Extract the [X, Y] coordinate from the center of the cell holding the provided text.  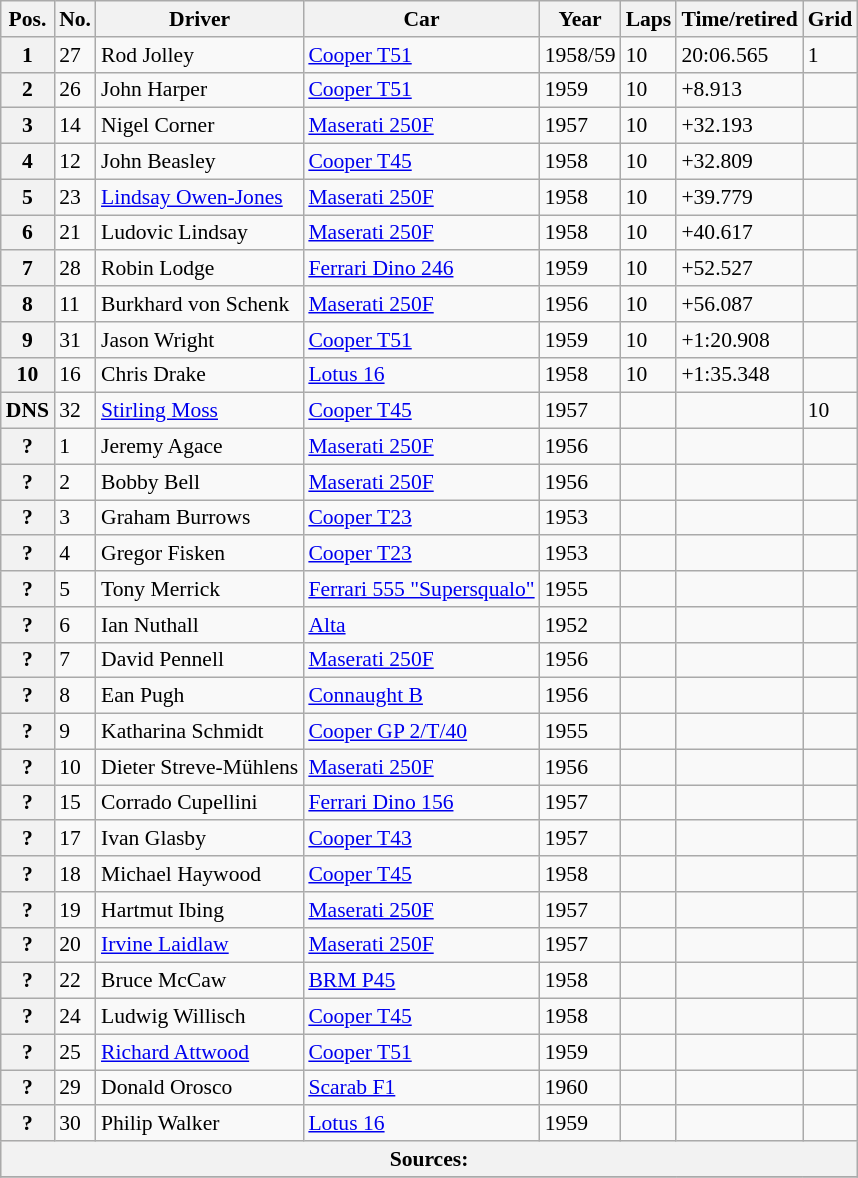
20 [75, 945]
+1:35.348 [739, 375]
John Harper [200, 90]
+1:20.908 [739, 340]
18 [75, 874]
Ian Nuthall [200, 625]
Nigel Corner [200, 126]
Ludovic Lindsay [200, 233]
21 [75, 233]
22 [75, 981]
32 [75, 411]
30 [75, 1124]
1958/59 [580, 55]
1960 [580, 1088]
+8.913 [739, 90]
No. [75, 19]
Pos. [28, 19]
31 [75, 340]
Tony Merrick [200, 589]
Corrado Cupellini [200, 803]
Jason Wright [200, 340]
29 [75, 1088]
+56.087 [739, 304]
17 [75, 839]
+32.809 [739, 162]
Bobby Bell [200, 482]
Ferrari 555 "Supersqualo" [421, 589]
John Beasley [200, 162]
Driver [200, 19]
Cooper T43 [421, 839]
Philip Walker [200, 1124]
Year [580, 19]
Ivan Glasby [200, 839]
12 [75, 162]
26 [75, 90]
Donald Orosco [200, 1088]
25 [75, 1052]
Ferrari Dino 246 [421, 269]
Laps [649, 19]
16 [75, 375]
+32.193 [739, 126]
Scarab F1 [421, 1088]
Irvine Laidlaw [200, 945]
+39.779 [739, 197]
+52.527 [739, 269]
24 [75, 1017]
Rod Jolley [200, 55]
11 [75, 304]
Time/retired [739, 19]
Ludwig Willisch [200, 1017]
23 [75, 197]
Grid [830, 19]
Katharina Schmidt [200, 732]
Cooper GP 2/T/40 [421, 732]
Alta [421, 625]
Hartmut Ibing [200, 910]
Jeremy Agace [200, 447]
14 [75, 126]
Sources: [430, 1159]
Dieter Streve-Mühlens [200, 767]
Michael Haywood [200, 874]
Burkhard von Schenk [200, 304]
+40.617 [739, 233]
Lindsay Owen-Jones [200, 197]
BRM P45 [421, 981]
Car [421, 19]
15 [75, 803]
Richard Attwood [200, 1052]
David Pennell [200, 660]
Stirling Moss [200, 411]
Graham Burrows [200, 518]
19 [75, 910]
DNS [28, 411]
Robin Lodge [200, 269]
Chris Drake [200, 375]
28 [75, 269]
20:06.565 [739, 55]
1952 [580, 625]
Ean Pugh [200, 696]
Connaught B [421, 696]
Ferrari Dino 156 [421, 803]
Gregor Fisken [200, 554]
Bruce McCaw [200, 981]
27 [75, 55]
